Extract the (X, Y) coordinate from the center of the cell holding the provided text.  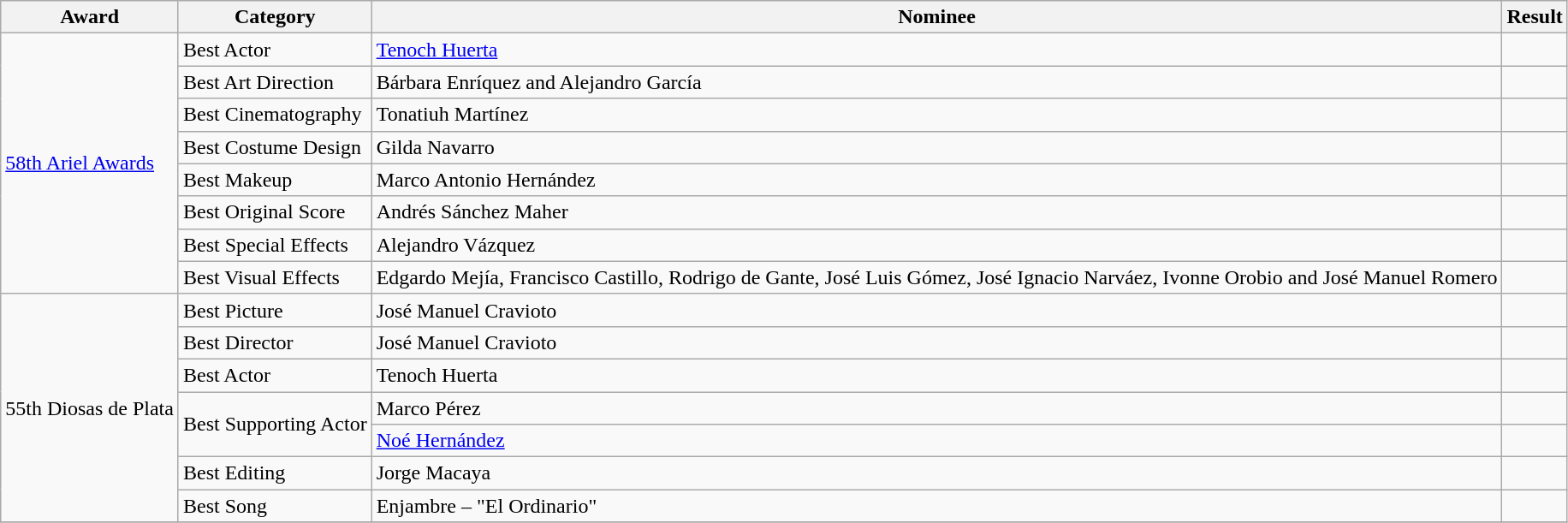
Best Costume Design (275, 147)
Best Special Effects (275, 245)
Noé Hernández (936, 441)
Best Picture (275, 310)
Marco Antonio Hernández (936, 180)
Enjambre – "El Ordinario" (936, 506)
Best Original Score (275, 212)
Edgardo Mejía, Francisco Castillo, Rodrigo de Gante, José Luis Gómez, José Ignacio Narváez, Ivonne Orobio and José Manuel Romero (936, 277)
Jorge Macaya (936, 473)
Best Supporting Actor (275, 425)
Best Song (275, 506)
Nominee (936, 17)
Marco Pérez (936, 408)
Best Director (275, 342)
Andrés Sánchez Maher (936, 212)
58th Ariel Awards (90, 163)
Tonatiuh Martínez (936, 115)
55th Diosas de Plata (90, 407)
Gilda Navarro (936, 147)
Best Cinematography (275, 115)
Award (90, 17)
Alejandro Vázquez (936, 245)
Bárbara Enríquez and Alejandro García (936, 82)
Best Makeup (275, 180)
Best Visual Effects (275, 277)
Best Art Direction (275, 82)
Best Editing (275, 473)
Result (1535, 17)
Category (275, 17)
